Detect which cell encompasses the target text, then output its (X, Y) center coordinate. 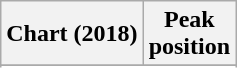
Chart (2018) (72, 34)
Peak position (189, 34)
